Determine the [X, Y] coordinate at the center of the cell enclosing the given text.  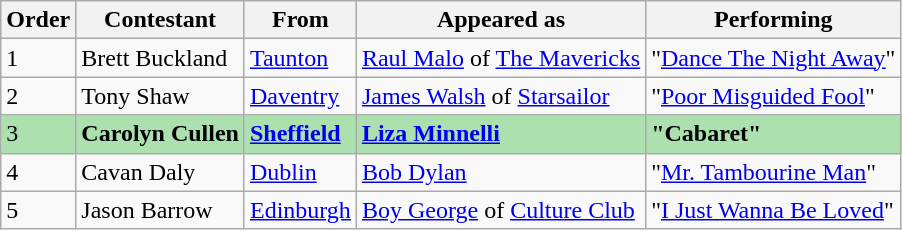
Performing [774, 20]
"Poor Misguided Fool" [774, 96]
Bob Dylan [500, 172]
Sheffield [300, 134]
4 [38, 172]
James Walsh of Starsailor [500, 96]
Dublin [300, 172]
"Mr. Tambourine Man" [774, 172]
"Dance The Night Away" [774, 58]
Tony Shaw [160, 96]
1 [38, 58]
3 [38, 134]
2 [38, 96]
Cavan Daly [160, 172]
Daventry [300, 96]
"I Just Wanna Be Loved" [774, 210]
Jason Barrow [160, 210]
Boy George of Culture Club [500, 210]
"Cabaret" [774, 134]
5 [38, 210]
Liza Minnelli [500, 134]
Taunton [300, 58]
Appeared as [500, 20]
Order [38, 20]
From [300, 20]
Brett Buckland [160, 58]
Raul Malo of The Mavericks [500, 58]
Contestant [160, 20]
Edinburgh [300, 210]
Carolyn Cullen [160, 134]
